Identify which cell holds the provided text, then report its [x, y] central coordinate. 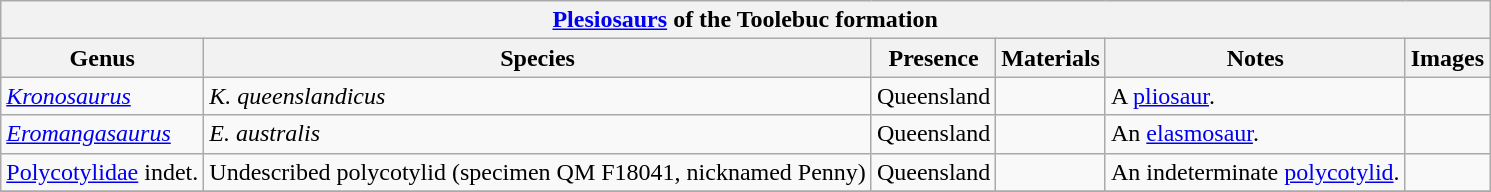
An elasmosaur. [1255, 134]
K. queenslandicus [538, 96]
Eromangasaurus [102, 134]
Undescribed polycotylid (specimen QM F18041, nicknamed Penny) [538, 172]
Polycotylidae indet. [102, 172]
Presence [933, 58]
Kronosaurus [102, 96]
E. australis [538, 134]
Notes [1255, 58]
An indeterminate polycotylid. [1255, 172]
A pliosaur. [1255, 96]
Materials [1051, 58]
Genus [102, 58]
Species [538, 58]
Plesiosaurs of the Toolebuc formation [746, 20]
Images [1447, 58]
